Extract the [x, y] coordinate from the center of the cell holding the provided text.  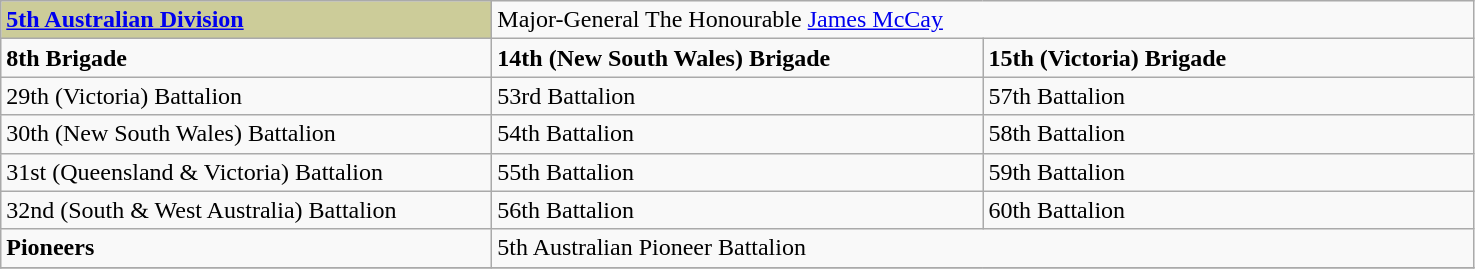
31st (Queensland & Victoria) Battalion [246, 172]
56th Battalion [738, 210]
58th Battalion [1228, 134]
57th Battalion [1228, 96]
32nd (South & West Australia) Battalion [246, 210]
55th Battalion [738, 172]
15th (Victoria) Brigade [1228, 58]
30th (New South Wales) Battalion [246, 134]
Pioneers [246, 248]
54th Battalion [738, 134]
53rd Battalion [738, 96]
14th (New South Wales) Brigade [738, 58]
29th (Victoria) Battalion [246, 96]
60th Battalion [1228, 210]
8th Brigade [246, 58]
59th Battalion [1228, 172]
Major-General The Honourable James McCay [983, 20]
5th Australian Division [246, 20]
5th Australian Pioneer Battalion [983, 248]
